Search for the cell housing the specified text and yield its (x, y) center coordinate. 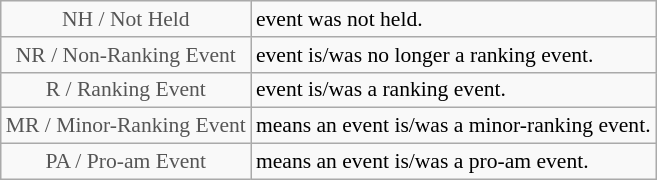
means an event is/was a pro-am event. (454, 162)
event was not held. (454, 19)
MR / Minor-Ranking Event (126, 126)
event is/was no longer a ranking event. (454, 55)
NR / Non-Ranking Event (126, 55)
PA / Pro-am Event (126, 162)
NH / Not Held (126, 19)
R / Ranking Event (126, 90)
event is/was a ranking event. (454, 90)
means an event is/was a minor-ranking event. (454, 126)
